Search for the cell housing the specified text and yield its [x, y] center coordinate. 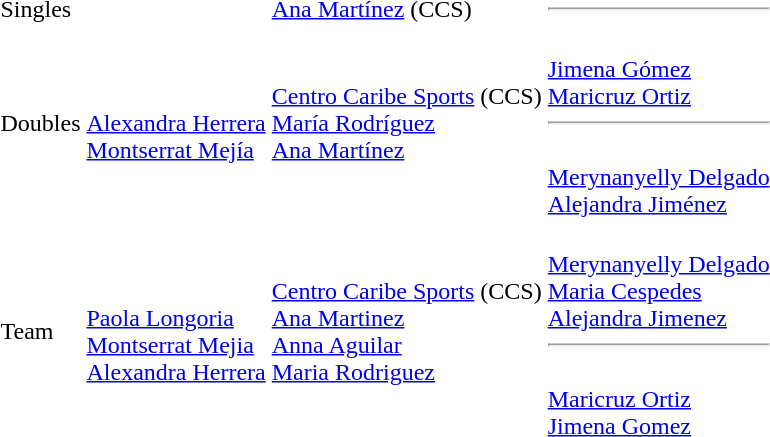
Centro Caribe Sports (CCS)María RodríguezAna Martínez [406, 123]
Alexandra HerreraMontserrat Mejía [176, 123]
